Extract the (X, Y) coordinate from the center of the cell holding the provided text.  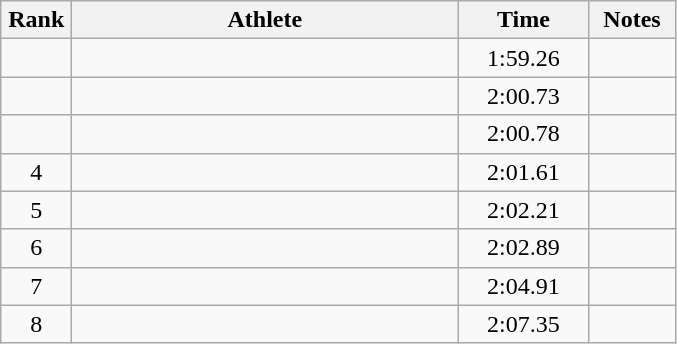
2:02.21 (524, 210)
2:02.89 (524, 248)
2:00.73 (524, 96)
6 (36, 248)
1:59.26 (524, 58)
4 (36, 172)
Notes (632, 20)
5 (36, 210)
2:00.78 (524, 134)
Athlete (265, 20)
2:04.91 (524, 286)
2:07.35 (524, 324)
8 (36, 324)
2:01.61 (524, 172)
7 (36, 286)
Rank (36, 20)
Time (524, 20)
